Identify which cell holds the provided text, then report its (x, y) central coordinate. 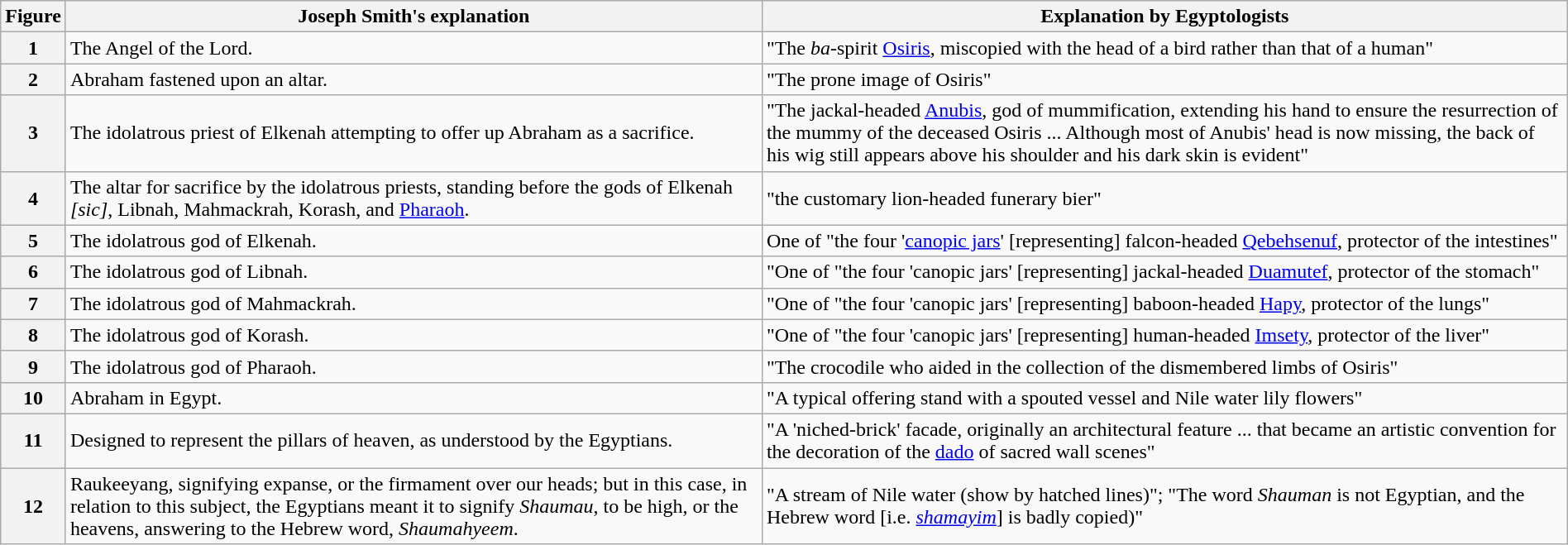
"One of "the four 'canopic jars' [representing] human-headed Imsety, protector of the liver" (1164, 335)
The idolatrous priest of Elkenah attempting to offer up Abraham as a sacrifice. (414, 133)
The idolatrous god of Libnah. (414, 272)
7 (33, 304)
Explanation by Egyptologists (1164, 17)
"the customary lion-headed funerary bier" (1164, 198)
11 (33, 440)
"One of "the four 'canopic jars' [representing] jackal-headed Duamutef, protector of the stomach" (1164, 272)
Designed to represent the pillars of heaven, as understood by the Egyptians. (414, 440)
2 (33, 79)
"A stream of Nile water (show by hatched lines)"; "The word Shauman is not Egyptian, and the Hebrew word [i.e. shamayim] is badly copied)" (1164, 506)
The idolatrous god of Pharaoh. (414, 366)
12 (33, 506)
1 (33, 48)
Abraham in Egypt. (414, 398)
"The crocodile who aided in the collection of the dismembered limbs of Osiris" (1164, 366)
The altar for sacrifice by the idolatrous priests, standing before the gods of Elkenah [sic], Libnah, Mahmackrah, Korash, and Pharaoh. (414, 198)
The idolatrous god of Elkenah. (414, 241)
"One of "the four 'canopic jars' [representing] baboon-headed Hapy, protector of the lungs" (1164, 304)
Figure (33, 17)
"A typical offering stand with a spouted vessel and Nile water lily flowers" (1164, 398)
One of "the four 'canopic jars' [representing] falcon-headed Qebehsenuf, protector of the intestines" (1164, 241)
Joseph Smith's explanation (414, 17)
Abraham fastened upon an altar. (414, 79)
10 (33, 398)
5 (33, 241)
9 (33, 366)
The idolatrous god of Korash. (414, 335)
8 (33, 335)
6 (33, 272)
"The prone image of Osiris" (1164, 79)
The idolatrous god of Mahmackrah. (414, 304)
"The ba-spirit Osiris, miscopied with the head of a bird rather than that of a human" (1164, 48)
3 (33, 133)
The Angel of the Lord. (414, 48)
4 (33, 198)
